Determine the [X, Y] coordinate at the center of the cell enclosing the given text.  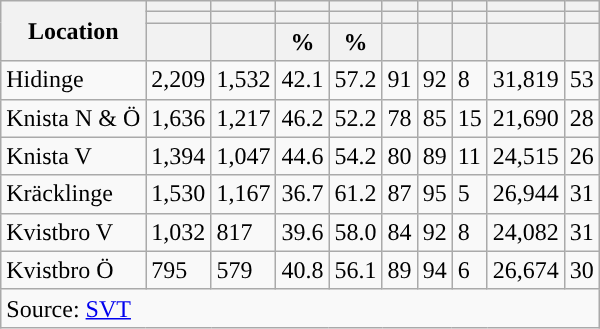
84 [400, 232]
91 [400, 80]
Location [74, 31]
15 [470, 118]
26 [582, 156]
Knista V [74, 156]
Kvistbro Ö [74, 270]
Kräcklinge [74, 194]
53 [582, 80]
58.0 [356, 232]
1,636 [178, 118]
579 [244, 270]
Knista N & Ö [74, 118]
39.6 [302, 232]
44.6 [302, 156]
5 [470, 194]
46.2 [302, 118]
87 [400, 194]
61.2 [356, 194]
28 [582, 118]
80 [400, 156]
26,674 [526, 270]
Hidinge [74, 80]
11 [470, 156]
817 [244, 232]
56.1 [356, 270]
78 [400, 118]
40.8 [302, 270]
1,167 [244, 194]
24,082 [526, 232]
95 [434, 194]
1,530 [178, 194]
30 [582, 270]
6 [470, 270]
24,515 [526, 156]
57.2 [356, 80]
52.2 [356, 118]
1,394 [178, 156]
31,819 [526, 80]
795 [178, 270]
Kvistbro V [74, 232]
1,532 [244, 80]
1,217 [244, 118]
21,690 [526, 118]
54.2 [356, 156]
1,047 [244, 156]
42.1 [302, 80]
36.7 [302, 194]
26,944 [526, 194]
94 [434, 270]
2,209 [178, 80]
85 [434, 118]
1,032 [178, 232]
Source: SVT [300, 308]
